For the text-containing cell, return its midpoint in [X, Y] coordinate format. 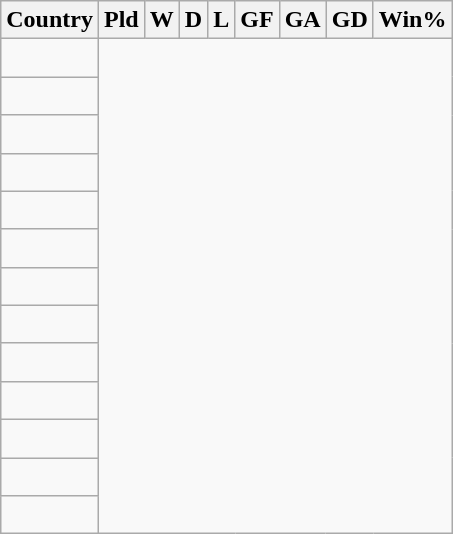
GF [257, 20]
Win% [412, 20]
GA [302, 20]
W [162, 20]
D [193, 20]
Pld [121, 20]
L [222, 20]
Country [50, 20]
GD [350, 20]
